Detect which cell encompasses the target text, then output its [x, y] center coordinate. 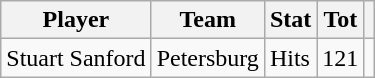
Team [208, 20]
Stat [290, 20]
Player [76, 20]
Tot [340, 20]
Stuart Sanford [76, 58]
Hits [290, 58]
121 [340, 58]
Petersburg [208, 58]
